From the cell containing the given text, extract its center point as (x, y) coordinate. 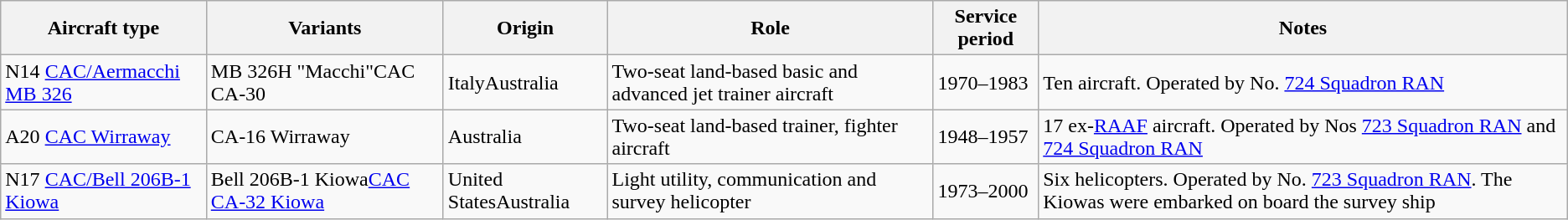
MB 326H "Macchi"CAC CA-30 (325, 82)
Origin (525, 28)
Aircraft type (104, 28)
United StatesAustralia (525, 191)
Australia (525, 137)
17 ex-RAAF aircraft. Operated by Nos 723 Squadron RAN and 724 Squadron RAN (1303, 137)
1948–1957 (986, 137)
CA-16 Wirraway (325, 137)
A20 CAC Wirraway (104, 137)
1970–1983 (986, 82)
Variants (325, 28)
Ten aircraft. Operated by No. 724 Squadron RAN (1303, 82)
Light utility, communication and survey helicopter (771, 191)
Notes (1303, 28)
ItalyAustralia (525, 82)
1973–2000 (986, 191)
Six helicopters. Operated by No. 723 Squadron RAN. The Kiowas were embarked on board the survey ship (1303, 191)
Role (771, 28)
Service period (986, 28)
Two-seat land-based basic and advanced jet trainer aircraft (771, 82)
N17 CAC/Bell 206B-1 Kiowa (104, 191)
N14 CAC/Aermacchi MB 326 (104, 82)
Bell 206B-1 KiowaCAC CA-32 Kiowa (325, 191)
Two-seat land-based trainer, fighter aircraft (771, 137)
